Return (x, y) of the center of cell containing provided text 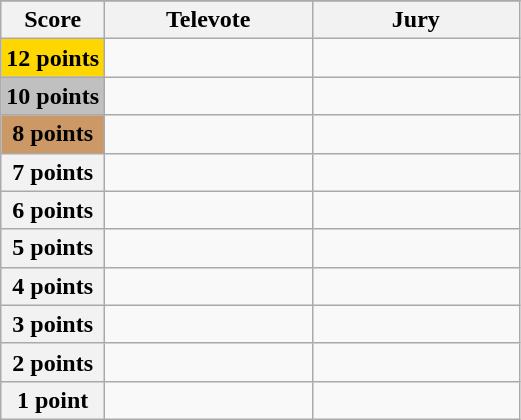
Jury (416, 20)
6 points (53, 210)
5 points (53, 248)
Score (53, 20)
12 points (53, 58)
7 points (53, 172)
3 points (53, 324)
1 point (53, 400)
2 points (53, 362)
Televote (209, 20)
10 points (53, 96)
8 points (53, 134)
4 points (53, 286)
